Provide the (x, y) coordinate of the cell's center where the given text is located.  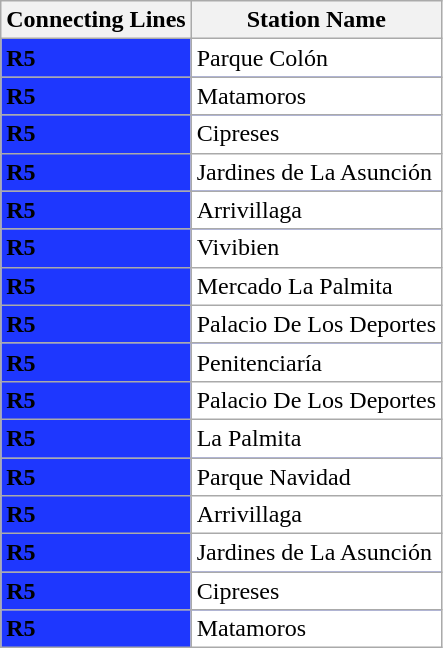
Connecting Lines (96, 20)
Station Name (316, 20)
Parque Navidad (316, 477)
Parque Colón (316, 58)
Penitenciaría (316, 362)
Mercado La Palmita (316, 286)
La Palmita (316, 438)
Vivibien (316, 248)
